Find where the given text appears and provide that cell's center as [x, y] coordinate. 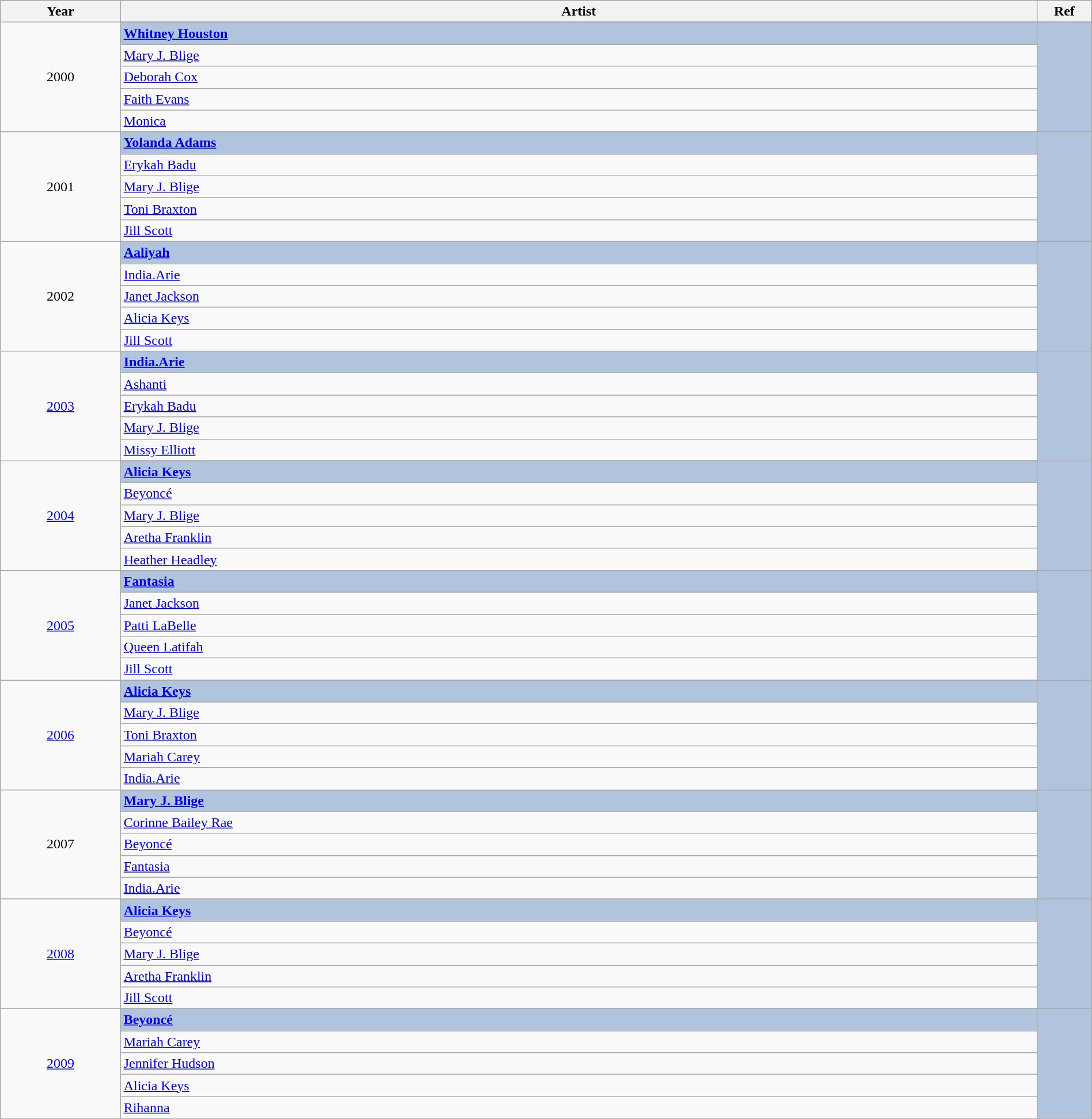
Missy Elliott [578, 450]
Year [60, 12]
Corinne Bailey Rae [578, 822]
Queen Latifah [578, 647]
Artist [578, 12]
2000 [60, 77]
2006 [60, 735]
Rihanna [578, 1107]
Aaliyah [578, 252]
2007 [60, 844]
Jennifer Hudson [578, 1064]
Ashanti [578, 384]
2001 [60, 187]
Faith Evans [578, 99]
2003 [60, 406]
Whitney Houston [578, 33]
Yolanda Adams [578, 143]
Deborah Cox [578, 77]
2002 [60, 296]
Ref [1064, 12]
2005 [60, 625]
2008 [60, 954]
Monica [578, 121]
Heather Headley [578, 559]
2009 [60, 1064]
2004 [60, 515]
Patti LaBelle [578, 625]
